Scan for the cell matching the given text and deliver its (x, y) coordinate at center. 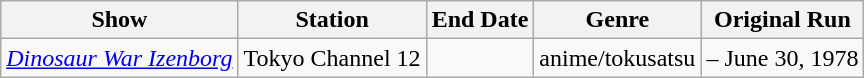
Original Run (782, 20)
Station (332, 20)
End Date (480, 20)
Show (120, 20)
Dinosaur War Izenborg (120, 58)
Genre (618, 20)
Tokyo Channel 12 (332, 58)
anime/tokusatsu (618, 58)
– June 30, 1978 (782, 58)
